Detect which cell encompasses the target text, then output its (X, Y) center coordinate. 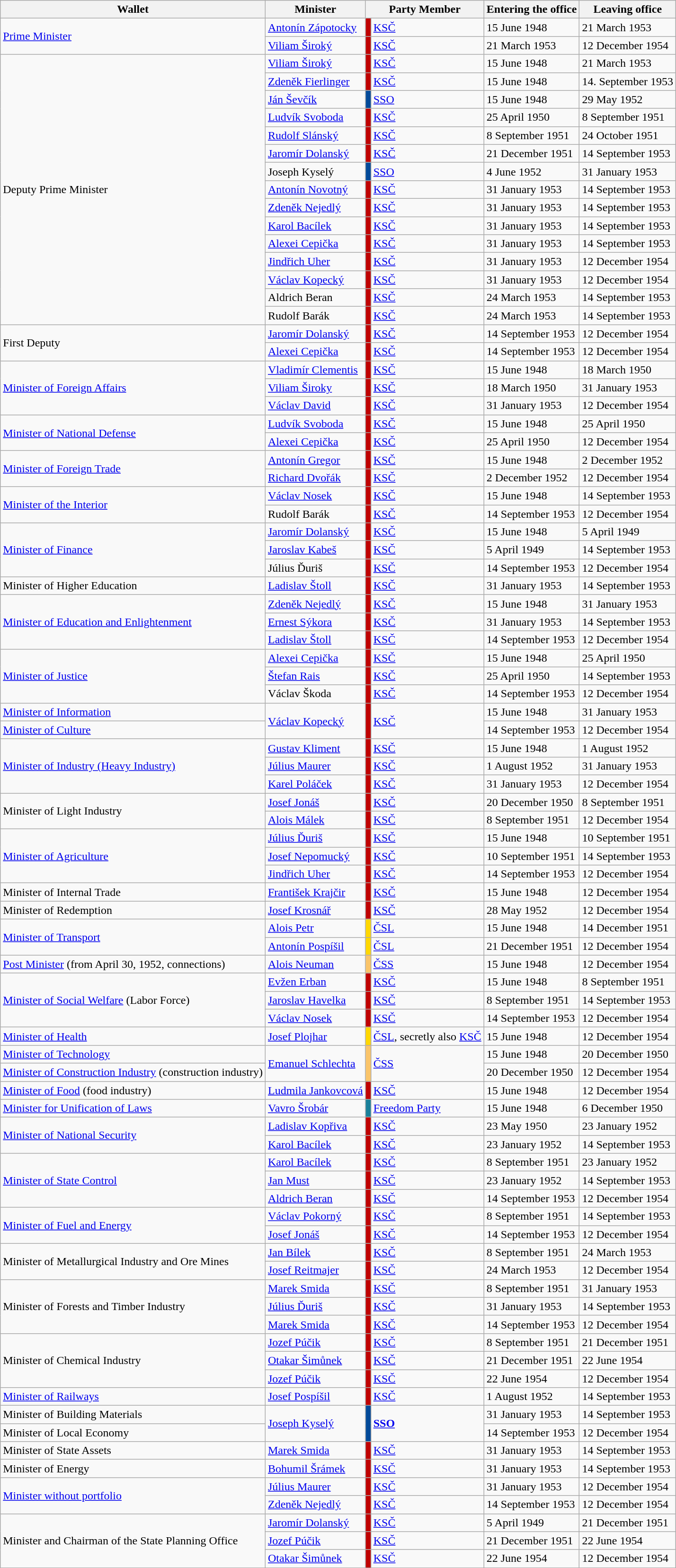
Ladislav Kopřiva (315, 1126)
Deputy Prime Minister (133, 189)
Minister of Higher Education (133, 586)
29 May 1952 (628, 99)
Leaving office (628, 9)
Richard Dvořák (315, 478)
Minister of Internal Trade (133, 892)
Minister of Transport (133, 937)
Gustav Kliment (315, 748)
24 October 1951 (628, 135)
Vavro Šrobár (315, 1108)
Václav David (315, 406)
Minister of Fuel and Energy (133, 1225)
Antonín Pospíšil (315, 946)
Minister of Social Welfare (Labor Force) (133, 1000)
Minister of State Control (133, 1180)
Zdeněk Fierlinger (315, 81)
Josef Krosnář (315, 910)
Minister of Education and Enlightenment (133, 622)
Minister of Chemical Industry (133, 1360)
Minister (315, 9)
Minister of State Assets (133, 1451)
Josef Plojhar (315, 1036)
Minister and Chairman of the State Planning Office (133, 1541)
Václav Pokorný (315, 1216)
Vladimír Clementis (315, 370)
Minister of Culture (133, 730)
Post Minister (from April 30, 1952, connections) (133, 964)
Alois Neuman (315, 964)
Rudolf Slánský (315, 135)
Josef Nepomucký (315, 856)
14 December 1951 (628, 928)
Minister of Building Materials (133, 1415)
Štefan Rais (315, 676)
Alois Petr (315, 928)
Minister of Redemption (133, 910)
Emanuel Schlechta (315, 1063)
Minister of Foreign Trade (133, 469)
Minister of Local Economy (133, 1433)
Minister of Industry (Heavy Industry) (133, 766)
Antonín Novotný (315, 189)
Entering the office (532, 9)
28 May 1952 (532, 910)
Minister of Foreign Affairs (133, 388)
Minister of Energy (133, 1469)
Jaroslav Havelka (315, 1000)
Minister of Light Industry (133, 811)
Minister of Technology (133, 1054)
Ludmila Jankovcová (315, 1090)
Minister of National Defense (133, 433)
Evžen Erban (315, 982)
Jan Bílek (315, 1252)
Freedom Party (427, 1108)
23 May 1950 (532, 1126)
Minister of Finance (133, 550)
Minister without portfolio (133, 1496)
6 December 1950 (628, 1108)
Josef Pospíšil (315, 1397)
Ján Ševčík (315, 99)
Minister of Railways (133, 1397)
Party Member (425, 9)
Alois Málek (315, 820)
Minister of Construction Industry (construction industry) (133, 1072)
Minister of Food (food industry) (133, 1090)
4 June 1952 (532, 171)
Jan Must (315, 1180)
Minister of Forests and Timber Industry (133, 1306)
Josef Reitmajer (315, 1270)
14. September 1953 (628, 81)
Viliam Široky (315, 388)
Karel Poláček (315, 784)
Prime Minister (133, 36)
Wallet (133, 9)
Antonín Gregor (315, 460)
Václav Škoda (315, 694)
Jaroslav Kabeš (315, 550)
Ernest Sýkora (315, 622)
Minister of National Security (133, 1135)
Antonín Zápotocky (315, 27)
Minister of Agriculture (133, 856)
ČSL, secretly also KSČ (427, 1036)
Minister of Justice (133, 676)
First Deputy (133, 343)
Minister of Health (133, 1036)
František Krajčir (315, 892)
Minister of Metallurgical Industry and Ore Mines (133, 1261)
Minister for Unification of Laws (133, 1108)
Minister of the Interior (133, 505)
Bohumil Šrámek (315, 1469)
Minister of Information (133, 712)
